For the text-containing cell, return its midpoint in [X, Y] coordinate format. 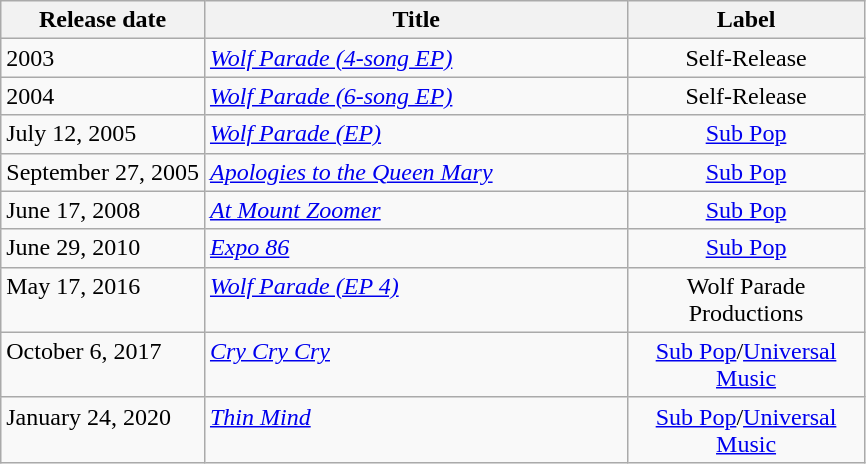
Cry Cry Cry [416, 364]
July 12, 2005 [103, 134]
Expo 86 [416, 248]
June 17, 2008 [103, 210]
June 29, 2010 [103, 248]
2003 [103, 58]
Thin Mind [416, 430]
2004 [103, 96]
Wolf Parade Productions [746, 300]
At Mount Zoomer [416, 210]
October 6, 2017 [103, 364]
Release date [103, 20]
January 24, 2020 [103, 430]
May 17, 2016 [103, 300]
Wolf Parade (EP 4) [416, 300]
Apologies to the Queen Mary [416, 172]
Label [746, 20]
Wolf Parade (EP) [416, 134]
September 27, 2005 [103, 172]
Wolf Parade (6-song EP) [416, 96]
Title [416, 20]
Wolf Parade (4-song EP) [416, 58]
